Search for the cell housing the specified text and yield its (x, y) center coordinate. 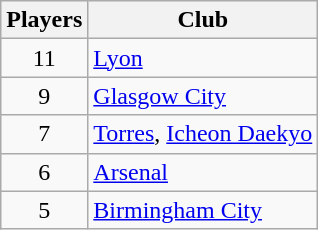
9 (44, 96)
Torres, Icheon Daekyo (203, 134)
Club (203, 20)
11 (44, 58)
Birmingham City (203, 210)
Lyon (203, 58)
6 (44, 172)
7 (44, 134)
Players (44, 20)
Arsenal (203, 172)
5 (44, 210)
Glasgow City (203, 96)
